Determine the (x, y) coordinate at the center of the cell enclosing the given text.  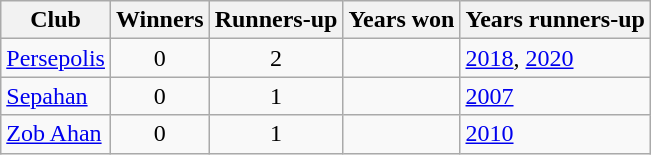
2007 (555, 96)
Years runners-up (555, 20)
2 (276, 58)
Runners-up (276, 20)
Years won (402, 20)
Winners (160, 20)
2018, 2020 (555, 58)
Zob Ahan (56, 134)
Club (56, 20)
Sepahan (56, 96)
2010 (555, 134)
Persepolis (56, 58)
